Locate the cell with the specified text and output its (x, y) center coordinate. 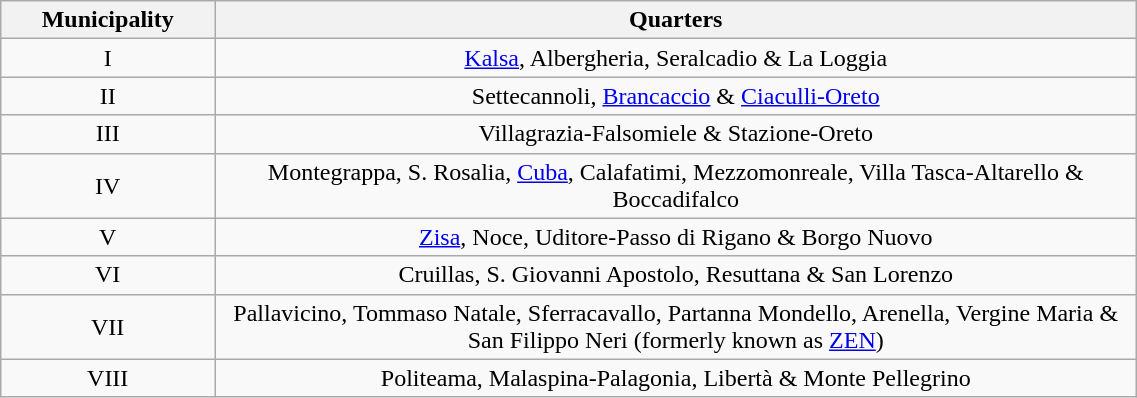
VIII (108, 378)
Cruillas, S. Giovanni Apostolo, Resuttana & San Lorenzo (676, 275)
III (108, 134)
Zisa, Noce, Uditore-Passo di Rigano & Borgo Nuovo (676, 237)
Municipality (108, 20)
Pallavicino, Tommaso Natale, Sferracavallo, Partanna Mondello, Arenella, Vergine Maria & San Filippo Neri (formerly known as ZEN) (676, 326)
VII (108, 326)
Politeama, Malaspina-Palagonia, Libertà & Monte Pellegrino (676, 378)
VI (108, 275)
II (108, 96)
Quarters (676, 20)
Settecannoli, Brancaccio & Ciaculli-Oreto (676, 96)
I (108, 58)
Montegrappa, S. Rosalia, Cuba, Calafatimi, Mezzomonreale, Villa Tasca-Altarello & Boccadifalco (676, 186)
V (108, 237)
Kalsa, Albergheria, Seralcadio & La Loggia (676, 58)
IV (108, 186)
Villagrazia-Falsomiele & Stazione-Oreto (676, 134)
